Scan for the cell matching the given text and deliver its (X, Y) coordinate at center. 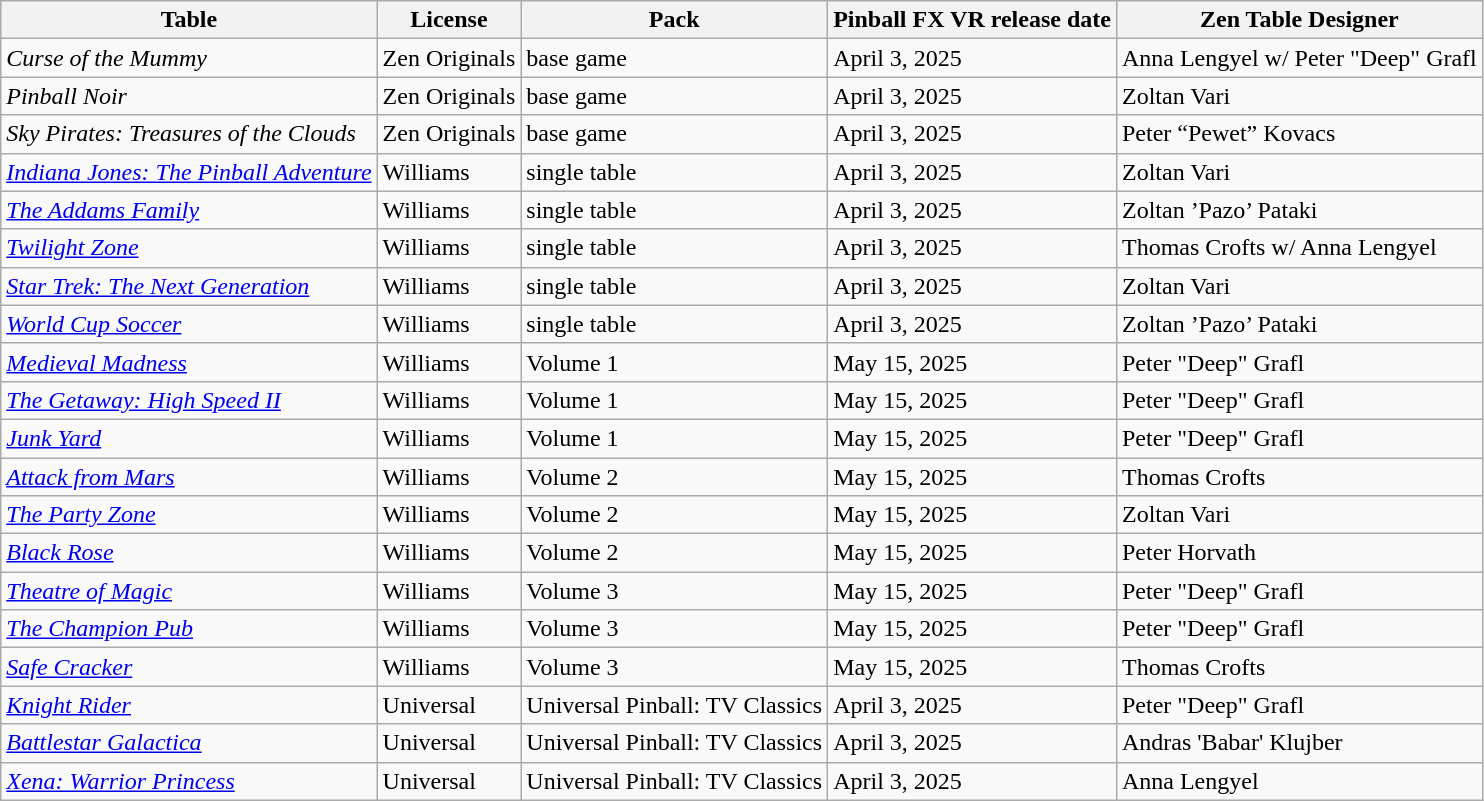
Attack from Mars (189, 477)
Star Trek: The Next Generation (189, 286)
Battlestar Galactica (189, 743)
Anna Lengyel w/ Peter "Deep" Grafl (1299, 58)
Medieval Madness (189, 362)
The Champion Pub (189, 629)
Thomas Crofts w/ Anna Lengyel (1299, 248)
Anna Lengyel (1299, 781)
Twilight Zone (189, 248)
The Getaway: High Speed II (189, 400)
Table (189, 20)
Zen Table Designer (1299, 20)
Pack (674, 20)
Sky Pirates: Treasures of the Clouds (189, 134)
Knight Rider (189, 705)
Black Rose (189, 553)
Junk Yard (189, 438)
Curse of the Mummy (189, 58)
Peter “Pewet” Kovacs (1299, 134)
Pinball FX VR release date (972, 20)
Xena: Warrior Princess (189, 781)
License (449, 20)
Theatre of Magic (189, 591)
The Party Zone (189, 515)
Safe Cracker (189, 667)
World Cup Soccer (189, 324)
Peter Horvath (1299, 553)
The Addams Family (189, 210)
Andras 'Babar' Klujber (1299, 743)
Pinball Noir (189, 96)
Indiana Jones: The Pinball Adventure (189, 172)
